Locate the cell with the specified text and output its [x, y] center coordinate. 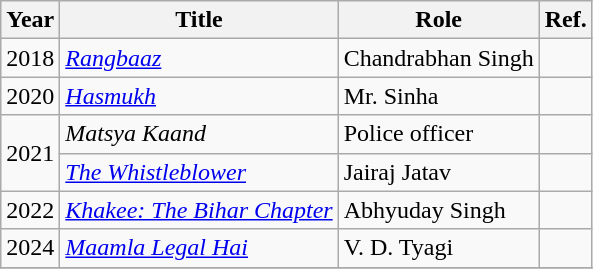
Jairaj Jatav [438, 172]
Ref. [566, 20]
2020 [30, 96]
Police officer [438, 134]
V. D. Tyagi [438, 248]
Maamla Legal Hai [199, 248]
2021 [30, 153]
Rangbaaz [199, 58]
Matsya Kaand [199, 134]
Role [438, 20]
Hasmukh [199, 96]
2024 [30, 248]
2018 [30, 58]
Year [30, 20]
The Whistleblower [199, 172]
2022 [30, 210]
Title [199, 20]
Mr. Sinha [438, 96]
Abhyuday Singh [438, 210]
Chandrabhan Singh [438, 58]
Khakee: The Bihar Chapter [199, 210]
